Output the [X, Y] coordinate of the center of the cell containing the given text.  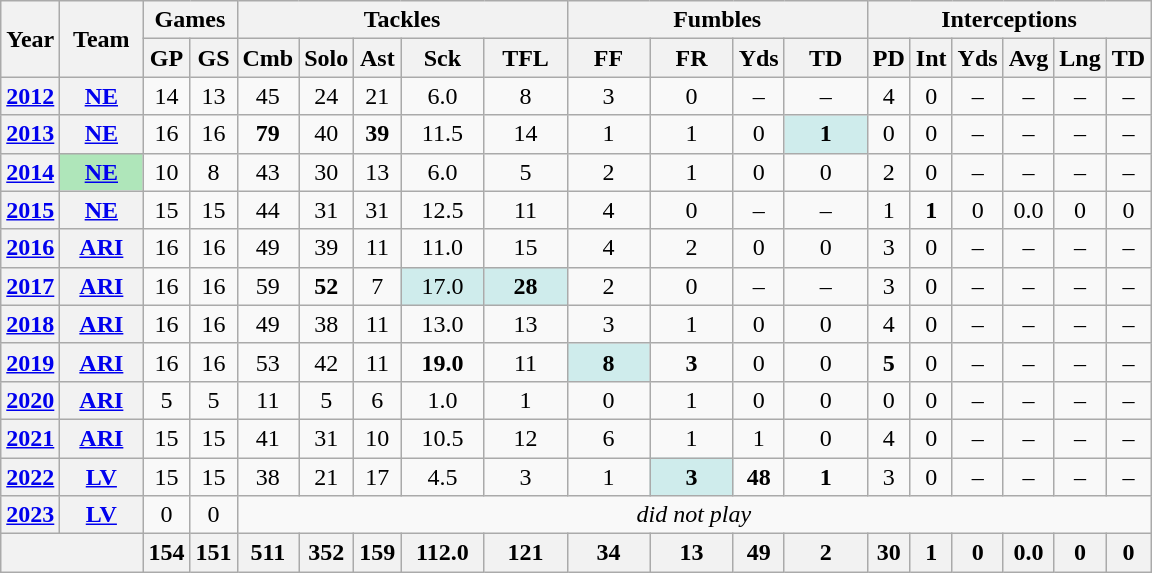
PD [888, 58]
TFL [526, 58]
Cmb [268, 58]
17.0 [442, 286]
2017 [30, 286]
2023 [30, 515]
12 [526, 438]
2022 [30, 477]
Team [102, 39]
GP [166, 58]
2012 [30, 96]
13.0 [442, 324]
53 [268, 362]
151 [214, 553]
Fumbles [717, 20]
41 [268, 438]
FR [692, 58]
2016 [30, 248]
45 [268, 96]
121 [526, 553]
352 [326, 553]
7 [378, 286]
19.0 [442, 362]
Lng [1080, 58]
2015 [30, 210]
59 [268, 286]
Games [190, 20]
28 [526, 286]
1.0 [442, 400]
2014 [30, 172]
34 [608, 553]
4.5 [442, 477]
44 [268, 210]
40 [326, 134]
12.5 [442, 210]
2020 [30, 400]
2013 [30, 134]
FF [608, 58]
2018 [30, 324]
511 [268, 553]
10.5 [442, 438]
154 [166, 553]
Sck [442, 58]
did not play [694, 515]
42 [326, 362]
43 [268, 172]
52 [326, 286]
17 [378, 477]
11.0 [442, 248]
Year [30, 39]
2019 [30, 362]
11.5 [442, 134]
159 [378, 553]
48 [758, 477]
2021 [30, 438]
Solo [326, 58]
79 [268, 134]
Tackles [402, 20]
Avg [1028, 58]
Int [931, 58]
112.0 [442, 553]
Ast [378, 58]
Interceptions [1008, 20]
24 [326, 96]
GS [214, 58]
